Identify which cell holds the provided text, then report its [x, y] central coordinate. 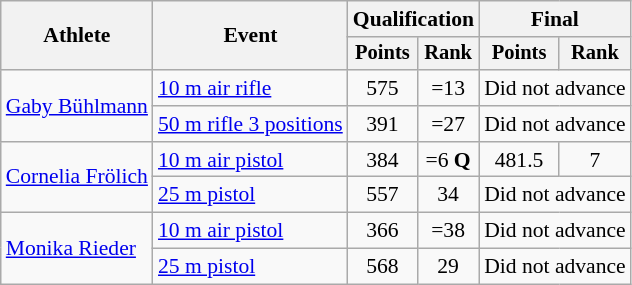
Event [250, 36]
29 [448, 267]
366 [382, 231]
481.5 [519, 160]
Monika Rieder [77, 248]
Qualification [414, 19]
384 [382, 160]
568 [382, 267]
Cornelia Frölich [77, 178]
=38 [448, 231]
575 [382, 88]
Gaby Bühlmann [77, 106]
34 [448, 195]
Final [555, 19]
=6 Q [448, 160]
10 m air rifle [250, 88]
Athlete [77, 36]
7 [595, 160]
391 [382, 124]
50 m rifle 3 positions [250, 124]
557 [382, 195]
=27 [448, 124]
=13 [448, 88]
